Scan for the cell matching the given text and deliver its (X, Y) coordinate at center. 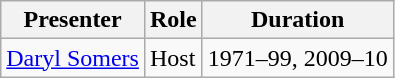
Host (173, 58)
Daryl Somers (73, 58)
Role (173, 20)
Presenter (73, 20)
Duration (298, 20)
1971–99, 2009–10 (298, 58)
